Locate the cell with the specified text and output its [x, y] center coordinate. 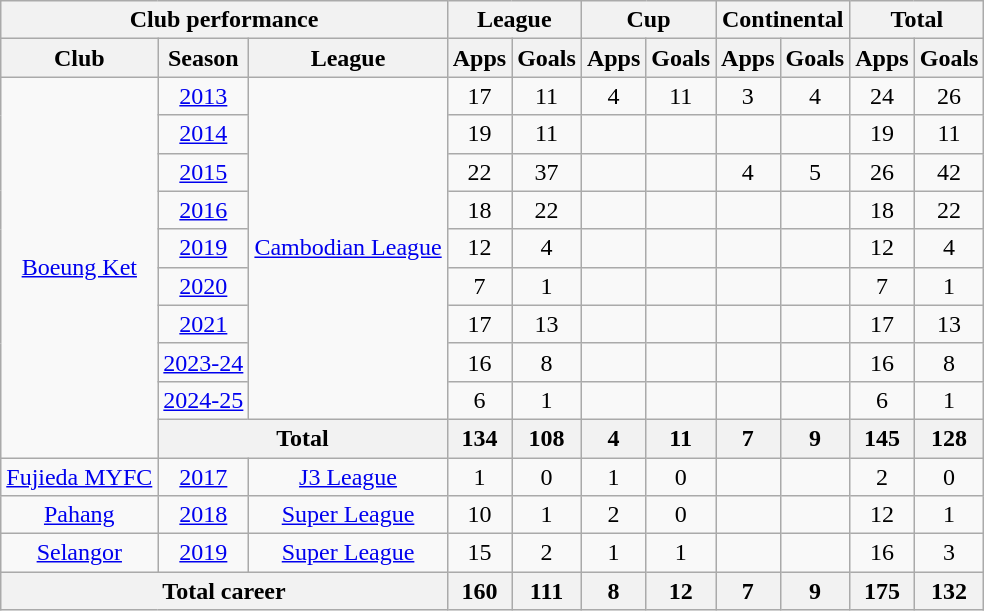
175 [882, 591]
108 [547, 438]
Fujieda MYFC [80, 477]
Club [80, 58]
5 [815, 172]
Total career [224, 591]
111 [547, 591]
42 [949, 172]
2023-24 [204, 362]
Cup [648, 20]
160 [479, 591]
10 [479, 515]
Boeung Ket [80, 268]
2020 [204, 286]
2018 [204, 515]
37 [547, 172]
2024-25 [204, 400]
Continental [783, 20]
2016 [204, 210]
Selangor [80, 553]
2021 [204, 324]
Club performance [224, 20]
Season [204, 58]
15 [479, 553]
2013 [204, 96]
2014 [204, 134]
128 [949, 438]
2015 [204, 172]
Pahang [80, 515]
24 [882, 96]
134 [479, 438]
2017 [204, 477]
132 [949, 591]
145 [882, 438]
Cambodian League [348, 248]
J3 League [348, 477]
